Find where the given text appears and provide that cell's center as [x, y] coordinate. 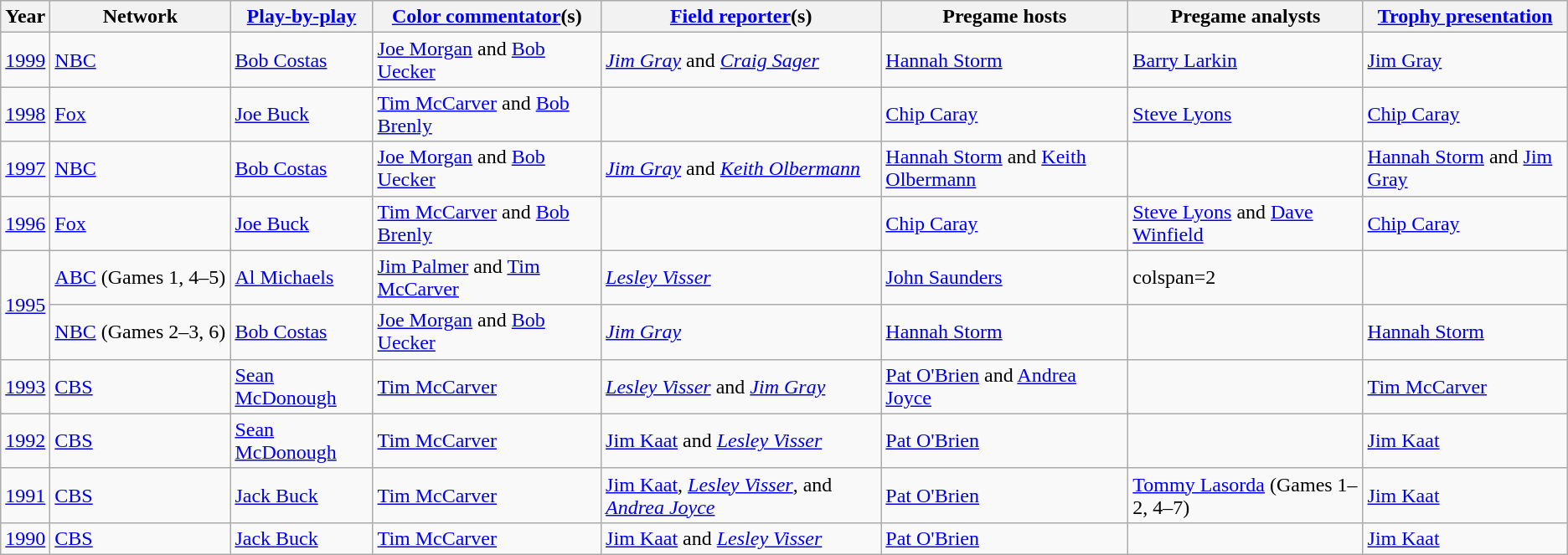
Color commentator(s) [487, 17]
Jim Palmer and Tim McCarver [487, 278]
ABC (Games 1, 4–5) [141, 278]
1990 [25, 538]
Field reporter(s) [741, 17]
1998 [25, 114]
Barry Larkin [1246, 60]
Hannah Storm and Jim Gray [1465, 169]
1992 [25, 440]
1997 [25, 169]
Tommy Lasorda (Games 1–2, 4–7) [1246, 496]
1993 [25, 387]
Play-by-play [302, 17]
Lesley Visser and Jim Gray [741, 387]
Pat O'Brien and Andrea Joyce [1005, 387]
1996 [25, 223]
1999 [25, 60]
Jim Kaat, Lesley Visser, and Andrea Joyce [741, 496]
Steve Lyons and Dave Winfield [1246, 223]
Steve Lyons [1246, 114]
Trophy presentation [1465, 17]
Lesley Visser [741, 278]
John Saunders [1005, 278]
Pregame analysts [1246, 17]
colspan=2 [1246, 278]
Jim Gray and Craig Sager [741, 60]
1991 [25, 496]
Hannah Storm and Keith Olbermann [1005, 169]
NBC (Games 2–3, 6) [141, 331]
Year [25, 17]
Pregame hosts [1005, 17]
Al Michaels [302, 278]
Jim Gray and Keith Olbermann [741, 169]
1995 [25, 305]
Network [141, 17]
